Extract the [x, y] coordinate from the center of the cell holding the provided text.  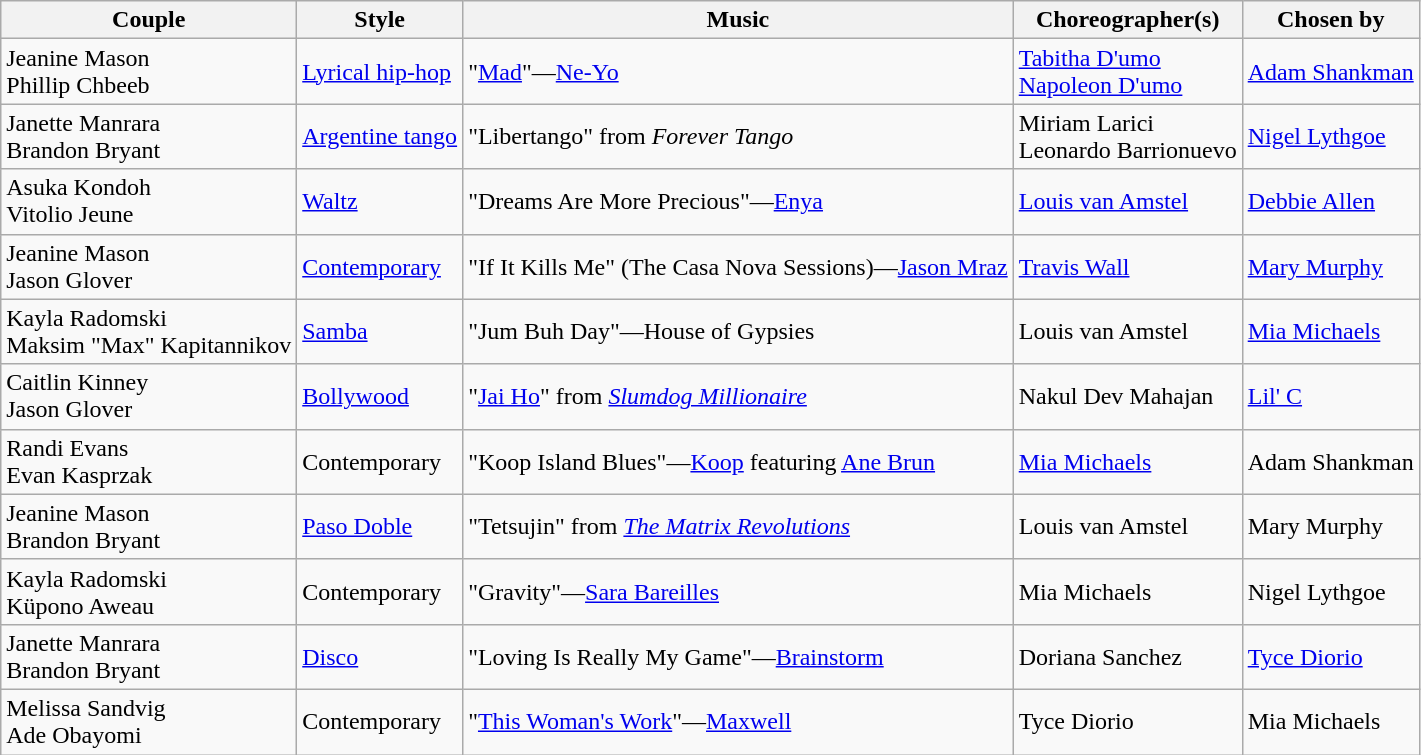
Jeanine MasonPhillip Chbeeb [149, 72]
Kayla RadomskiMaksim "Max" Kapitannikov [149, 332]
Caitlin KinneyJason Glover [149, 396]
Lyrical hip-hop [380, 72]
"This Woman's Work"—Maxwell [738, 722]
"Koop Island Blues"—Koop featuring Ane Brun [738, 462]
Jeanine MasonBrandon Bryant [149, 526]
Chosen by [1330, 20]
Doriana Sanchez [1128, 656]
Paso Doble [380, 526]
Nakul Dev Mahajan [1128, 396]
Debbie Allen [1330, 202]
Style [380, 20]
Samba [380, 332]
Couple [149, 20]
"If It Kills Me" (The Casa Nova Sessions)—Jason Mraz [738, 266]
"Libertango" from Forever Tango [738, 136]
Waltz [380, 202]
Tabitha D'umoNapoleon D'umo [1128, 72]
Choreographer(s) [1128, 20]
Kayla RadomskiKüpono Aweau [149, 592]
"Loving Is Really My Game"—Brainstorm [738, 656]
Argentine tango [380, 136]
"Jum Buh Day"—House of Gypsies [738, 332]
Travis Wall [1128, 266]
"Tetsujin" from The Matrix Revolutions [738, 526]
"Mad"—Ne-Yo [738, 72]
Music [738, 20]
Randi EvansEvan Kasprzak [149, 462]
Melissa SandvigAde Obayomi [149, 722]
Asuka KondohVitolio Jeune [149, 202]
Jeanine MasonJason Glover [149, 266]
Bollywood [380, 396]
Lil' C [1330, 396]
"Gravity"—Sara Bareilles [738, 592]
Miriam LariciLeonardo Barrionuevo [1128, 136]
"Jai Ho" from Slumdog Millionaire [738, 396]
"Dreams Are More Precious"—Enya [738, 202]
Disco [380, 656]
